Locate the cell with the specified text and output its [x, y] center coordinate. 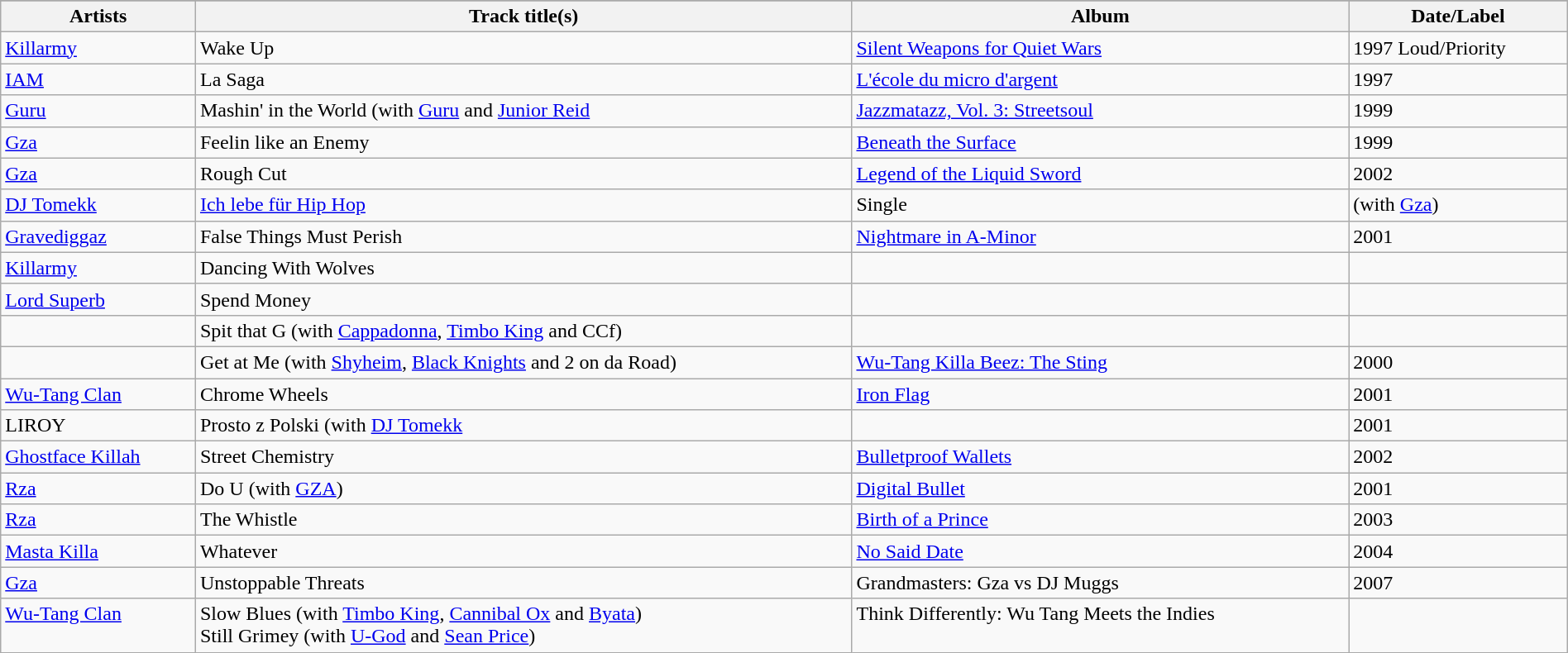
The Whistle [523, 520]
Gravediggaz [98, 236]
Artists [98, 17]
Nightmare in A-Minor [1100, 236]
2007 [1459, 583]
2004 [1459, 551]
No Said Date [1100, 551]
Masta Killa [98, 551]
Guru [98, 111]
Beneath the Surface [1100, 142]
Wu-Tang Killa Beez: The Sting [1100, 362]
Single [1100, 205]
Track title(s) [523, 17]
Dancing With Wolves [523, 268]
(with Gza) [1459, 205]
Do U (with GZA) [523, 489]
Legend of the Liquid Sword [1100, 174]
False Things Must Perish [523, 236]
Digital Bullet [1100, 489]
2003 [1459, 520]
La Saga [523, 79]
L'école du micro d'argent [1100, 79]
Think Differently: Wu Tang Meets the Indies [1100, 625]
LIROY [98, 426]
Unstoppable Threats [523, 583]
Silent Weapons for Quiet Wars [1100, 48]
Grandmasters: Gza vs DJ Muggs [1100, 583]
IAM [98, 79]
Rough Cut [523, 174]
Whatever [523, 551]
2000 [1459, 362]
Jazzmatazz, Vol. 3: Streetsoul [1100, 111]
Chrome Wheels [523, 394]
Feelin like an Enemy [523, 142]
Lord Superb [98, 299]
DJ Tomekk [98, 205]
Iron Flag [1100, 394]
Prosto z Polski (with DJ Tomekk [523, 426]
Ich lebe für Hip Hop [523, 205]
Bulletproof Wallets [1100, 457]
Date/Label [1459, 17]
Spend Money [523, 299]
1997 [1459, 79]
Mashin' in the World (with Guru and Junior Reid [523, 111]
Get at Me (with Shyheim, Black Knights and 2 on da Road) [523, 362]
Slow Blues (with Timbo King, Cannibal Ox and Byata)Still Grimey (with U-God and Sean Price) [523, 625]
1997 Loud/Priority [1459, 48]
Ghostface Killah [98, 457]
Album [1100, 17]
Spit that G (with Cappadonna, Timbo King and CCf) [523, 331]
Street Chemistry [523, 457]
Wake Up [523, 48]
Birth of a Prince [1100, 520]
